Pinpoint the cell where the given text exists, returning its [x, y] midpoint coordinate. 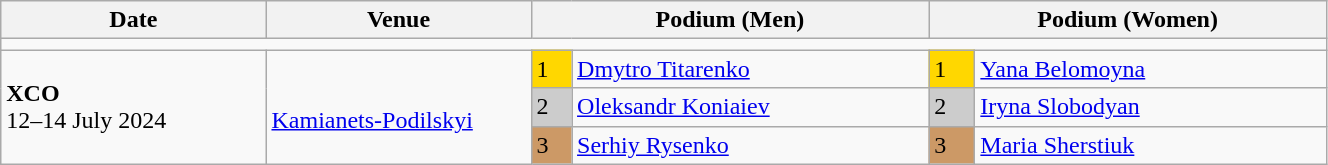
Podium (Women) [1128, 20]
Venue [398, 20]
Kamianets-Podilskyi [398, 107]
Maria Sherstiuk [1151, 145]
Oleksandr Koniaiev [750, 107]
Date [134, 20]
Dmytro Titarenko [750, 69]
Iryna Slobodyan [1151, 107]
Yana Belomoyna [1151, 69]
Podium (Men) [730, 20]
Serhiy Rysenko [750, 145]
XCO 12–14 July 2024 [134, 107]
